Scan for the cell matching the given text and deliver its (X, Y) coordinate at center. 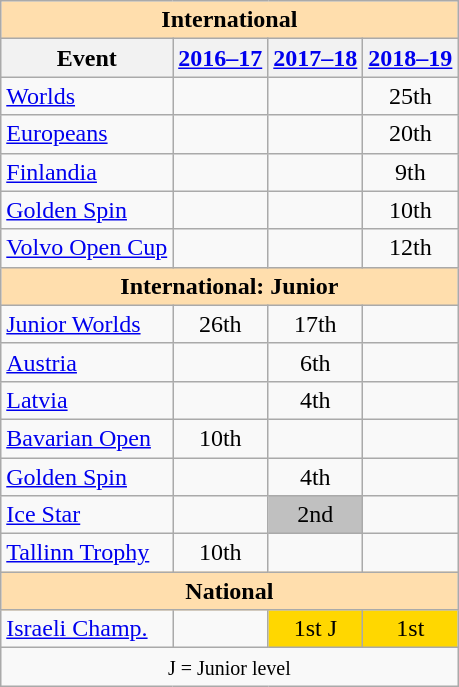
Junior Worlds (87, 324)
Volvo Open Cup (87, 248)
1st J (316, 629)
17th (316, 324)
6th (316, 362)
Israeli Champ. (87, 629)
Bavarian Open (87, 438)
Tallinn Trophy (87, 553)
Finlandia (87, 172)
Event (87, 58)
Worlds (87, 96)
Ice Star (87, 515)
2018–19 (410, 58)
20th (410, 134)
9th (410, 172)
International: Junior (230, 286)
International (230, 20)
J = Junior level (230, 667)
2nd (316, 515)
Europeans (87, 134)
26th (220, 324)
Austria (87, 362)
2017–18 (316, 58)
Latvia (87, 400)
National (230, 591)
25th (410, 96)
2016–17 (220, 58)
12th (410, 248)
1st (410, 629)
